Scan for the cell matching the given text and deliver its (X, Y) coordinate at center. 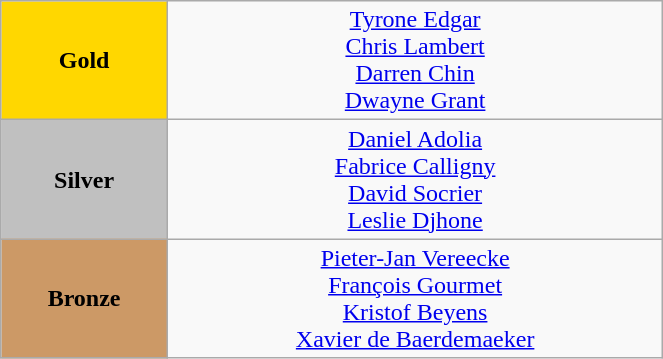
Silver (84, 180)
Pieter-Jan VereeckeFrançois GourmetKristof BeyensXavier de Baerdemaeker (414, 298)
Bronze (84, 298)
Daniel AdoliaFabrice CallignyDavid SocrierLeslie Djhone (414, 180)
Gold (84, 60)
Tyrone EdgarChris LambertDarren ChinDwayne Grant (414, 60)
